Search for the cell housing the specified text and yield its (x, y) center coordinate. 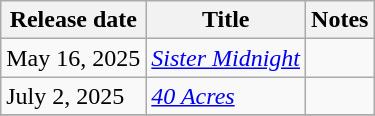
40 Acres (226, 96)
May 16, 2025 (74, 58)
Title (226, 20)
July 2, 2025 (74, 96)
Notes (340, 20)
Sister Midnight (226, 58)
Release date (74, 20)
